Locate the cell with the specified text and output its (X, Y) center coordinate. 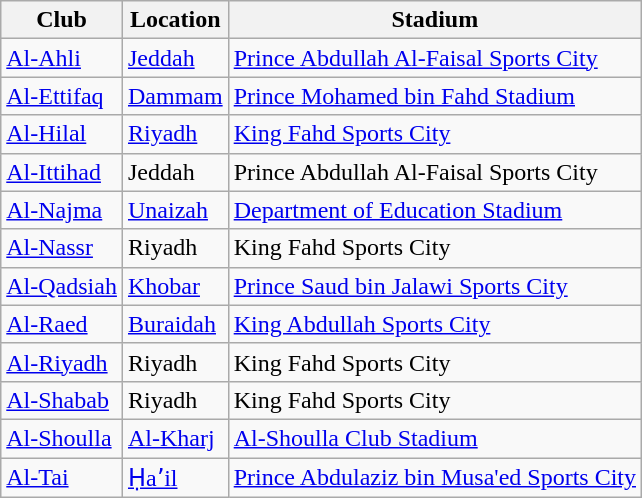
Al-Ettifaq (62, 96)
Location (175, 20)
Al-Shoulla (62, 438)
Prince Abdulaziz bin Musa'ed Sports City (434, 478)
Al-Kharj (175, 438)
Club (62, 20)
Al-Raed (62, 324)
Department of Education Stadium (434, 210)
Al-Nassr (62, 248)
Prince Mohamed bin Fahd Stadium (434, 96)
Ḥaʼil (175, 478)
Stadium (434, 20)
Al-Riyadh (62, 362)
Al-Ahli (62, 58)
Al-Qadsiah (62, 286)
King Abdullah Sports City (434, 324)
Dammam (175, 96)
Al-Shabab (62, 400)
Al-Najma (62, 210)
Prince Saud bin Jalawi Sports City (434, 286)
Al-Ittihad (62, 172)
Al-Shoulla Club Stadium (434, 438)
Al-Hilal (62, 134)
Al-Tai (62, 478)
Khobar (175, 286)
Buraidah (175, 324)
Unaizah (175, 210)
